For the text-containing cell, return its midpoint in (x, y) coordinate format. 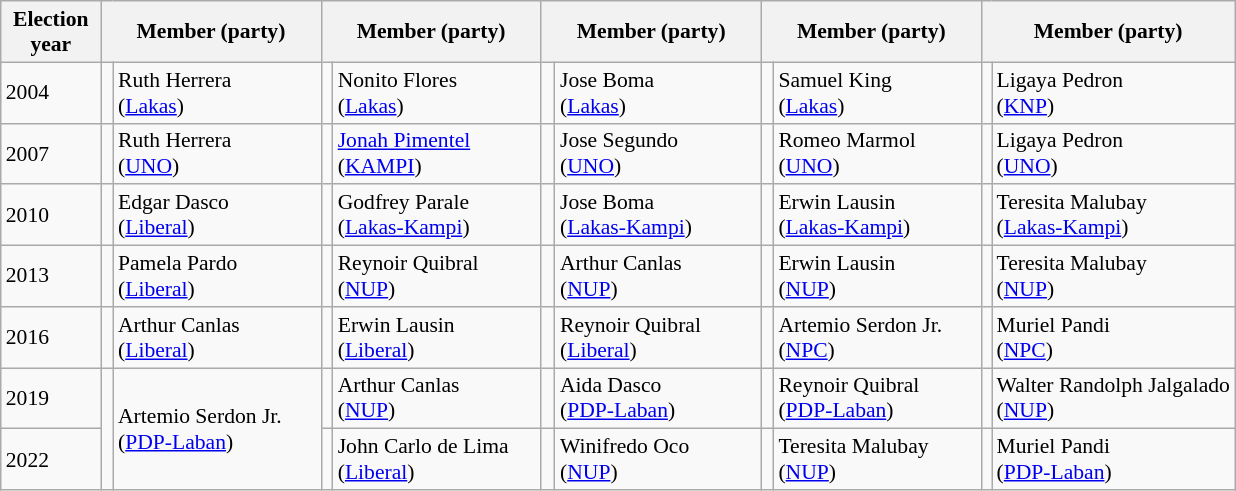
Electionyear (51, 32)
Aida Dasco(PDP-Laban) (658, 398)
2022 (51, 460)
Erwin Lausin(NUP) (877, 276)
2013 (51, 276)
2004 (51, 92)
Muriel Pandi(NPC) (1114, 338)
Ligaya Pedron(KNP) (1114, 92)
Ruth Herrera(UNO) (217, 154)
Ruth Herrera(Lakas) (217, 92)
Winifredo Oco(NUP) (658, 460)
John Carlo de Lima(Liberal) (437, 460)
Reynoir Quibral(PDP-Laban) (877, 398)
Jose Boma(Lakas-Kampi) (658, 216)
Reynoir Quibral(Liberal) (658, 338)
Jose Segundo(UNO) (658, 154)
Erwin Lausin(Liberal) (437, 338)
Romeo Marmol(UNO) (877, 154)
2010 (51, 216)
Reynoir Quibral(NUP) (437, 276)
2016 (51, 338)
Jonah Pimentel(KAMPI) (437, 154)
Teresita Malubay(Lakas-Kampi) (1114, 216)
Pamela Pardo(Liberal) (217, 276)
Samuel King(Lakas) (877, 92)
Jose Boma(Lakas) (658, 92)
Arthur Canlas(Liberal) (217, 338)
Erwin Lausin(Lakas-Kampi) (877, 216)
Nonito Flores(Lakas) (437, 92)
Ligaya Pedron(UNO) (1114, 154)
Edgar Dasco(Liberal) (217, 216)
2007 (51, 154)
Godfrey Parale(Lakas-Kampi) (437, 216)
Artemio Serdon Jr.(PDP-Laban) (217, 429)
Walter Randolph Jalgalado(NUP) (1114, 398)
Artemio Serdon Jr.(NPC) (877, 338)
2019 (51, 398)
Muriel Pandi(PDP-Laban) (1114, 460)
